Provide the (X, Y) coordinate of the cell's center where the given text is located.  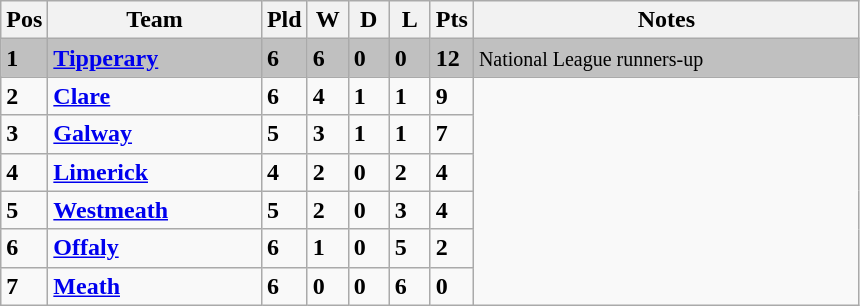
Pos (24, 20)
L (410, 20)
Clare (155, 96)
9 (452, 96)
12 (452, 58)
Tipperary (155, 58)
Pld (284, 20)
Westmeath (155, 210)
Team (155, 20)
W (328, 20)
D (368, 20)
National League runners-up (666, 58)
Meath (155, 286)
Notes (666, 20)
Limerick (155, 172)
Pts (452, 20)
Offaly (155, 248)
Galway (155, 134)
